Detect which cell encompasses the target text, then output its [X, Y] center coordinate. 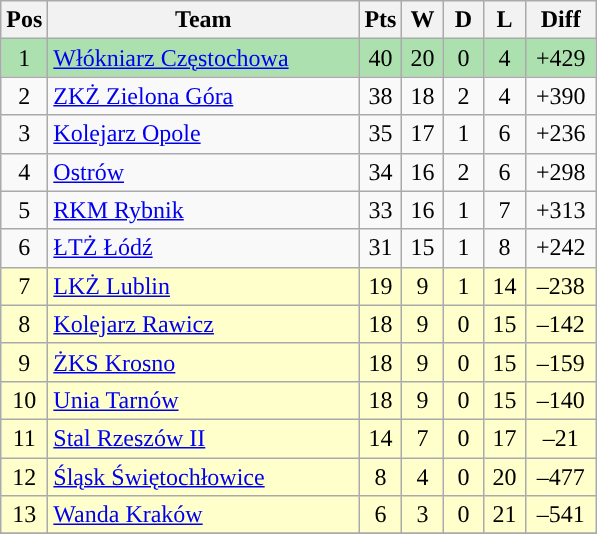
31 [380, 248]
D [464, 20]
5 [24, 210]
–140 [560, 400]
+242 [560, 248]
21 [504, 515]
11 [24, 438]
35 [380, 134]
Team [204, 20]
+313 [560, 210]
RKM Rybnik [204, 210]
Pos [24, 20]
Ostrów [204, 172]
10 [24, 400]
ŁTŻ Łódź [204, 248]
Kolejarz Rawicz [204, 324]
13 [24, 515]
+429 [560, 58]
12 [24, 477]
Śląsk Świętochłowice [204, 477]
Kolejarz Opole [204, 134]
LKŻ Lublin [204, 286]
W [422, 20]
+390 [560, 96]
–541 [560, 515]
34 [380, 172]
Unia Tarnów [204, 400]
–142 [560, 324]
Pts [380, 20]
33 [380, 210]
ŻKS Krosno [204, 362]
Stal Rzeszów II [204, 438]
ZKŻ Zielona Góra [204, 96]
Diff [560, 20]
–159 [560, 362]
40 [380, 58]
Włókniarz Częstochowa [204, 58]
+236 [560, 134]
Wanda Kraków [204, 515]
38 [380, 96]
+298 [560, 172]
19 [380, 286]
–238 [560, 286]
–477 [560, 477]
–21 [560, 438]
L [504, 20]
